Identify which cell holds the provided text, then report its (x, y) central coordinate. 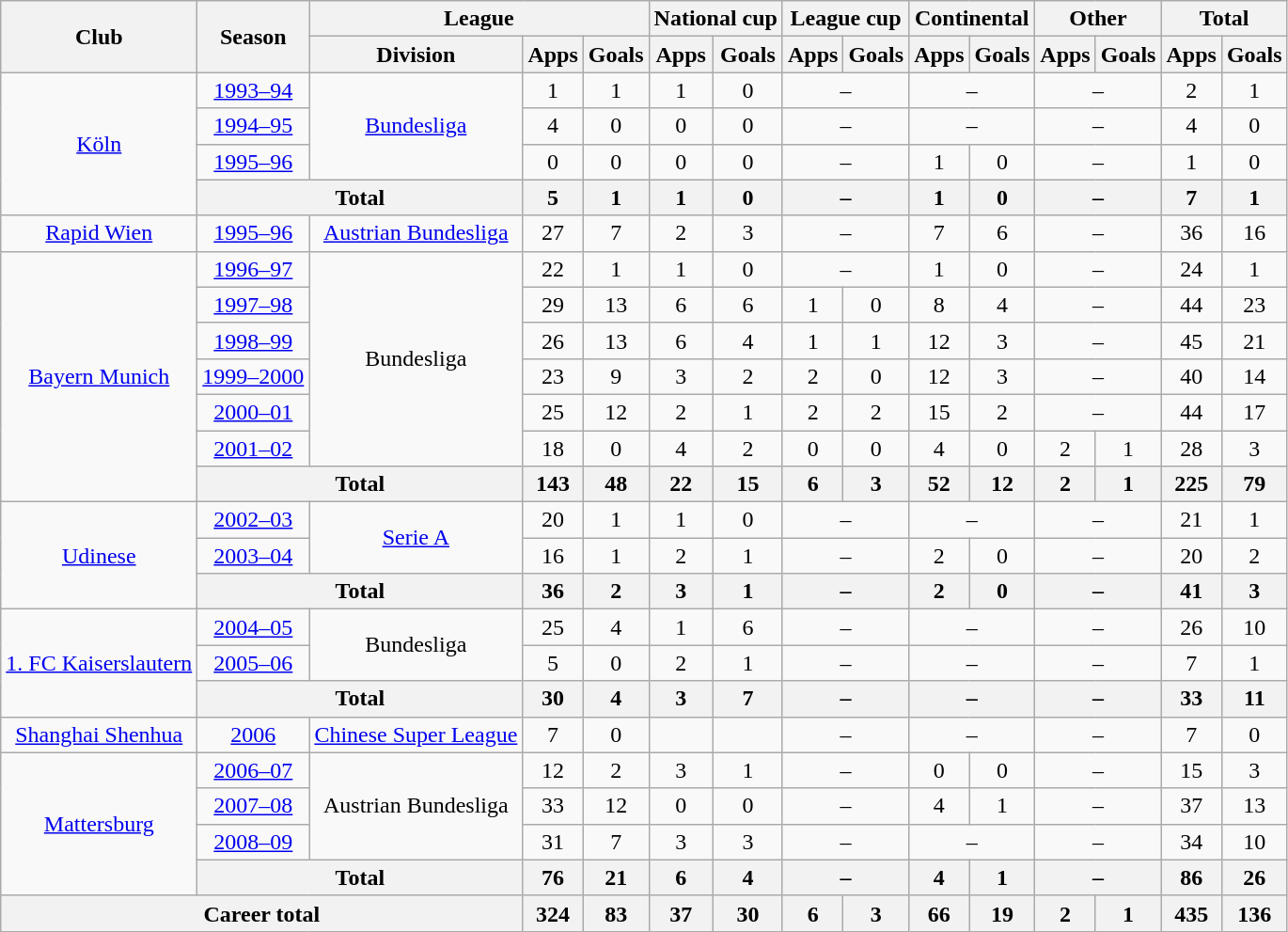
76 (553, 877)
1994–95 (254, 126)
83 (616, 913)
19 (1002, 913)
9 (616, 376)
52 (939, 484)
2001–02 (254, 449)
34 (1191, 842)
1998–99 (254, 340)
2000–01 (254, 412)
8 (939, 305)
Continental (972, 19)
14 (1254, 376)
40 (1191, 376)
31 (553, 842)
Club (100, 37)
Other (1098, 19)
2006–07 (254, 770)
1993–94 (254, 90)
28 (1191, 449)
National cup (715, 19)
17 (1254, 412)
1999–2000 (254, 376)
Bayern Munich (100, 376)
Division (416, 55)
Chinese Super League (416, 735)
41 (1191, 592)
League cup (845, 19)
225 (1191, 484)
Udinese (100, 556)
48 (616, 484)
Rapid Wien (100, 233)
1997–98 (254, 305)
Mattersburg (100, 824)
Shanghai Shenhua (100, 735)
2003–04 (254, 556)
66 (939, 913)
29 (553, 305)
Season (254, 37)
2005–06 (254, 663)
79 (1254, 484)
11 (1254, 699)
1. FC Kaiserslautern (100, 663)
86 (1191, 877)
18 (553, 449)
League (479, 19)
2008–09 (254, 842)
27 (553, 233)
Career total (261, 913)
45 (1191, 340)
1996–97 (254, 269)
2007–08 (254, 806)
324 (553, 913)
2006 (254, 735)
136 (1254, 913)
2002–03 (254, 520)
Serie A (416, 538)
435 (1191, 913)
Köln (100, 144)
143 (553, 484)
2004–05 (254, 627)
24 (1191, 269)
